For the text-containing cell, return its midpoint in (X, Y) coordinate format. 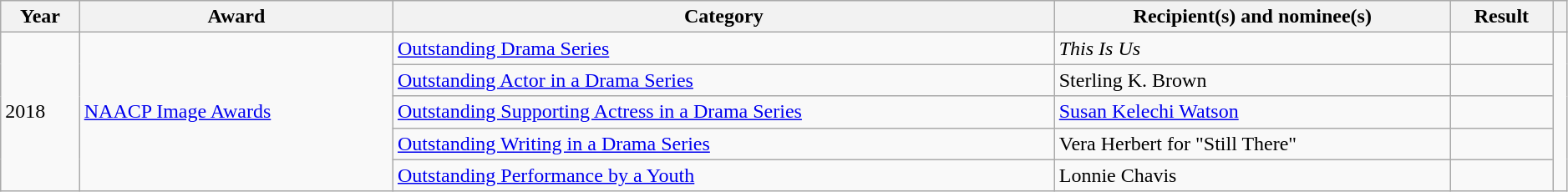
Award (236, 17)
Outstanding Writing in a Drama Series (723, 144)
Susan Kelechi Watson (1252, 112)
NAACP Image Awards (236, 112)
Year (40, 17)
Outstanding Actor in a Drama Series (723, 80)
Outstanding Supporting Actress in a Drama Series (723, 112)
Vera Herbert for "Still There" (1252, 144)
2018 (40, 112)
Category (723, 17)
Lonnie Chavis (1252, 175)
Result (1501, 17)
Outstanding Performance by a Youth (723, 175)
This Is Us (1252, 48)
Sterling K. Brown (1252, 80)
Recipient(s) and nominee(s) (1252, 17)
Outstanding Drama Series (723, 48)
